Determine the (x, y) coordinate at the center of the cell enclosing the given text.  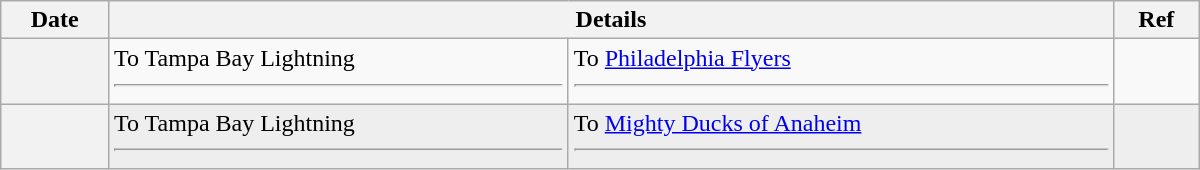
To Philadelphia Flyers (840, 72)
To Mighty Ducks of Anaheim (840, 136)
Details (610, 20)
Date (55, 20)
Ref (1156, 20)
